Return the [X, Y] coordinate for the center point of the cell that contains the specified text.  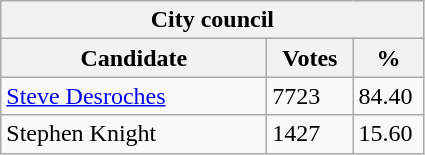
15.60 [388, 134]
84.40 [388, 96]
Candidate [134, 58]
1427 [310, 134]
% [388, 58]
7723 [310, 96]
City council [212, 20]
Steve Desroches [134, 96]
Stephen Knight [134, 134]
Votes [310, 58]
